Identify which cell holds the provided text, then report its (X, Y) central coordinate. 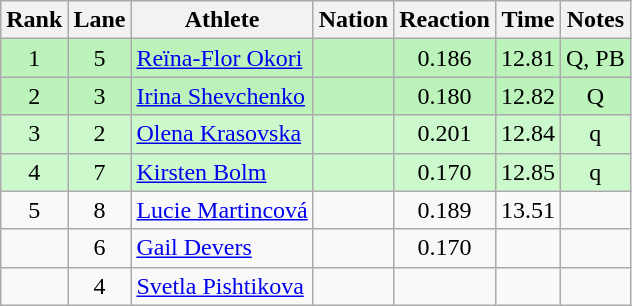
Irina Shevchenko (222, 96)
12.84 (528, 134)
12.81 (528, 58)
0.180 (445, 96)
8 (100, 210)
Reaction (445, 20)
Rank (34, 20)
0.186 (445, 58)
13.51 (528, 210)
Q (595, 96)
Notes (595, 20)
Reïna-Flor Okori (222, 58)
6 (100, 248)
12.82 (528, 96)
0.201 (445, 134)
0.189 (445, 210)
Lane (100, 20)
Athlete (222, 20)
Q, PB (595, 58)
12.85 (528, 172)
Kirsten Bolm (222, 172)
1 (34, 58)
Olena Krasovska (222, 134)
Svetla Pishtikova (222, 286)
Lucie Martincová (222, 210)
Time (528, 20)
7 (100, 172)
Nation (353, 20)
Gail Devers (222, 248)
